Search for the cell housing the specified text and yield its (x, y) center coordinate. 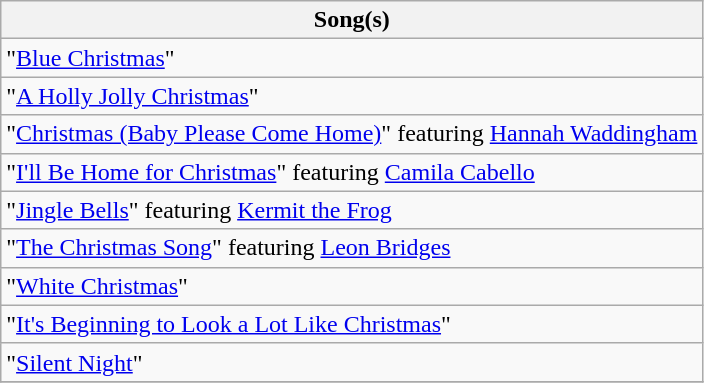
"Silent Night" (352, 362)
"A Holly Jolly Christmas" (352, 96)
"The Christmas Song" featuring Leon Bridges (352, 248)
"Blue Christmas" (352, 58)
"It's Beginning to Look a Lot Like Christmas" (352, 324)
"Christmas (Baby Please Come Home)" featuring Hannah Waddingham (352, 134)
"Jingle Bells" featuring Kermit the Frog (352, 210)
"I'll Be Home for Christmas" featuring Camila Cabello (352, 172)
Song(s) (352, 20)
"White Christmas" (352, 286)
